Return (X, Y) of the center of cell containing provided text 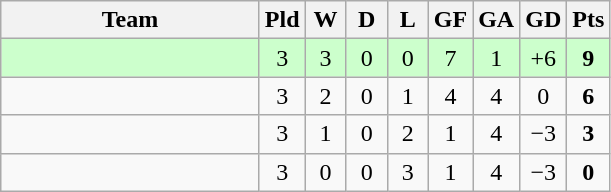
7 (450, 58)
Pts (588, 20)
6 (588, 96)
Pld (282, 20)
Team (130, 20)
L (408, 20)
+6 (544, 58)
GF (450, 20)
GD (544, 20)
D (366, 20)
W (326, 20)
GA (496, 20)
9 (588, 58)
